Extract the (x, y) coordinate from the center of the cell holding the provided text.  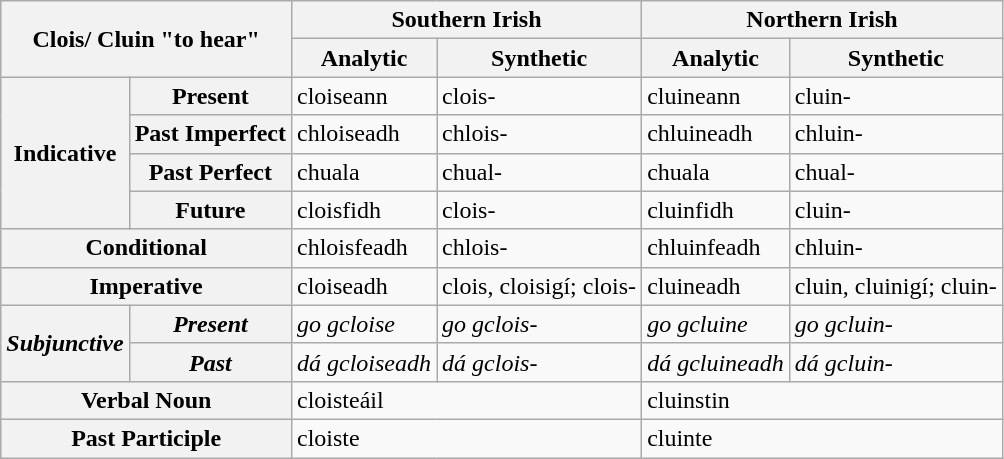
chloiseadh (364, 134)
cluineadh (716, 286)
Clois/ Cluin "to hear" (146, 39)
Verbal Noun (146, 400)
Indicative (65, 153)
cloisteáil (466, 400)
cloiste (466, 438)
cluinstin (822, 400)
dá gclois- (540, 362)
Imperative (146, 286)
Future (210, 210)
cluinte (822, 438)
clois, cloisigí; clois- (540, 286)
go gcluin- (896, 324)
Subjunctive (65, 343)
dá gcloiseadh (364, 362)
dá gcluineadh (716, 362)
Southern Irish (466, 20)
dá gcluin- (896, 362)
cluineann (716, 96)
cloiseann (364, 96)
go gclois- (540, 324)
chluinfeadh (716, 248)
Past Participle (146, 438)
go gcloise (364, 324)
cloiseadh (364, 286)
Northern Irish (822, 20)
Past Imperfect (210, 134)
Past (210, 362)
go gcluine (716, 324)
cloisfidh (364, 210)
cluinfidh (716, 210)
cluin, cluinigí; cluin- (896, 286)
chluineadh (716, 134)
Past Perfect (210, 172)
chloisfeadh (364, 248)
Conditional (146, 248)
